Locate the cell with the specified text and output its [X, Y] center coordinate. 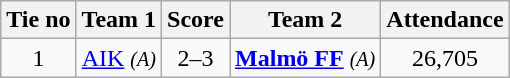
Tie no [38, 20]
Malmö FF (A) [306, 58]
Attendance [445, 20]
Team 1 [119, 20]
Score [196, 20]
2–3 [196, 58]
AIK (A) [119, 58]
26,705 [445, 58]
1 [38, 58]
Team 2 [306, 20]
